Detect which cell encompasses the target text, then output its (X, Y) center coordinate. 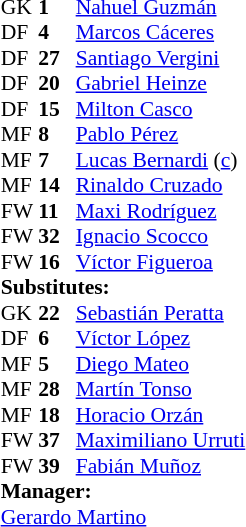
22 (57, 313)
39 (57, 466)
Víctor López (161, 339)
4 (57, 33)
Ignacio Scocco (161, 237)
16 (57, 262)
8 (57, 135)
Sebastián Peratta (161, 313)
Rinaldo Cruzado (161, 185)
Fabián Muñoz (161, 466)
Víctor Figueroa (161, 262)
GK (20, 313)
7 (57, 160)
11 (57, 211)
Martín Tonso (161, 389)
Horacio Orzán (161, 415)
15 (57, 109)
Maximiliano Urruti (161, 441)
14 (57, 185)
5 (57, 364)
18 (57, 415)
Manager: (124, 491)
Milton Casco (161, 109)
Diego Mateo (161, 364)
6 (57, 339)
27 (57, 58)
Marcos Cáceres (161, 33)
Gabriel Heinze (161, 83)
Substitutes: (124, 287)
28 (57, 389)
Lucas Bernardi (c) (161, 160)
20 (57, 83)
Maxi Rodríguez (161, 211)
37 (57, 441)
32 (57, 237)
Pablo Pérez (161, 135)
Santiago Vergini (161, 58)
